Search for the cell housing the specified text and yield its [x, y] center coordinate. 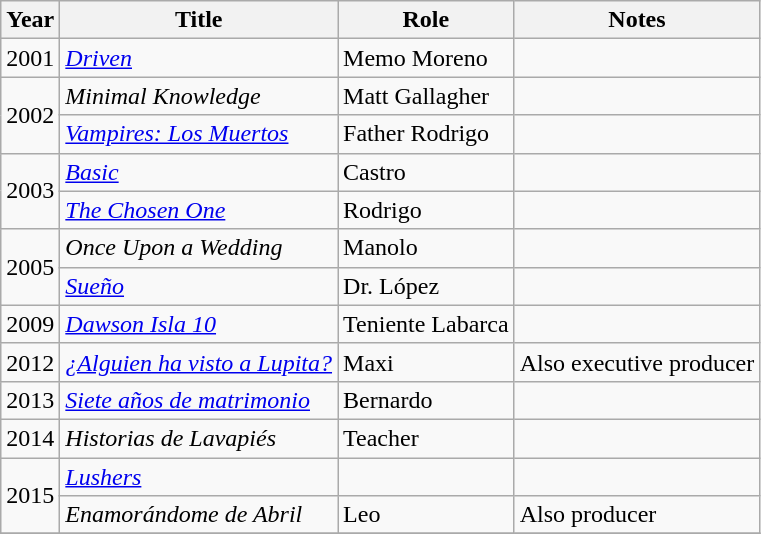
2003 [30, 191]
Also executive producer [637, 362]
2005 [30, 267]
Also producer [637, 515]
2013 [30, 400]
Notes [637, 20]
Sueño [199, 286]
Leo [426, 515]
Siete años de matrimonio [199, 400]
Lushers [199, 477]
Year [30, 20]
Historias de Lavapiés [199, 438]
Basic [199, 172]
Matt Gallagher [426, 96]
Rodrigo [426, 210]
Memo Moreno [426, 58]
Teniente Labarca [426, 324]
2015 [30, 496]
Vampires: Los Muertos [199, 134]
Manolo [426, 248]
Bernardo [426, 400]
2002 [30, 115]
Father Rodrigo [426, 134]
Dr. López [426, 286]
The Chosen One [199, 210]
Maxi [426, 362]
2014 [30, 438]
Teacher [426, 438]
Role [426, 20]
¿Alguien ha visto a Lupita? [199, 362]
Once Upon a Wedding [199, 248]
Dawson Isla 10 [199, 324]
Driven [199, 58]
2009 [30, 324]
2012 [30, 362]
Castro [426, 172]
Enamorándome de Abril [199, 515]
Minimal Knowledge [199, 96]
2001 [30, 58]
Title [199, 20]
